Capture the cell that displays the provided text and extract its (X, Y) central coordinate. 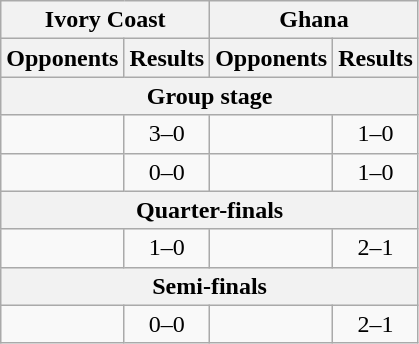
3–0 (167, 134)
Quarter-finals (210, 210)
Group stage (210, 96)
Ghana (314, 20)
Semi-finals (210, 286)
Ivory Coast (106, 20)
